Scan for the cell matching the given text and deliver its (X, Y) coordinate at center. 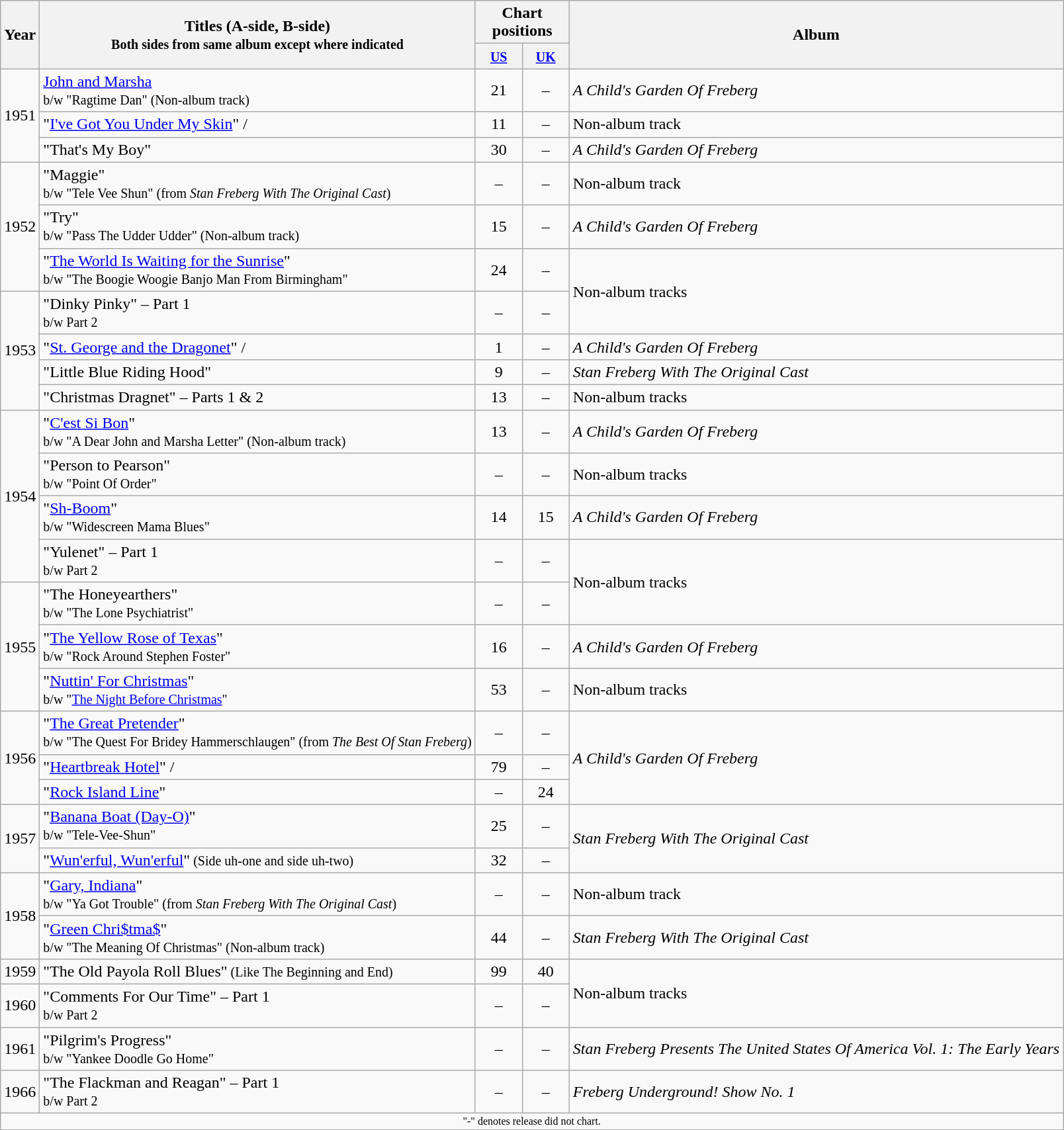
11 (499, 124)
"Sh-Boom"b/w "Widescreen Mama Blues" (257, 517)
US (499, 56)
"Wun'erful, Wun'erful" (Side uh-one and side uh-two) (257, 860)
21 (499, 90)
32 (499, 860)
"Heartbreak Hotel" / (257, 767)
44 (499, 937)
Freberg Underground! Show No. 1 (816, 1092)
53 (499, 689)
1960 (20, 1006)
"The Honeyearthers"b/w "The Lone Psychiatrist" (257, 603)
"Dinky Pinky" – Part 1b/w Part 2 (257, 312)
1 (499, 347)
"The World Is Waiting for the Sunrise"b/w "The Boogie Woogie Banjo Man From Birmingham" (257, 270)
99 (499, 971)
"St. George and the Dragonet" / (257, 347)
"Pilgrim's Progress"b/w "Yankee Doodle Go Home" (257, 1048)
1966 (20, 1092)
"The Old Payola Roll Blues" (Like The Beginning and End) (257, 971)
79 (499, 767)
"Banana Boat (Day-O)"b/w "Tele-Vee-Shun" (257, 826)
"That's My Boy" (257, 150)
30 (499, 150)
40 (545, 971)
1959 (20, 971)
Titles (A-side, B-side)Both sides from same album except where indicated (257, 34)
"Little Blue Riding Hood" (257, 372)
1952 (20, 226)
UK (545, 56)
1951 (20, 115)
John and Marshab/w "Ragtime Dan" (Non-album track) (257, 90)
"Christmas Dragnet" – Parts 1 & 2 (257, 397)
1957 (20, 839)
"The Great Pretender"b/w "The Quest For Bridey Hammerschlaugen" (from The Best Of Stan Freberg) (257, 733)
"The Flackman and Reagan" – Part 1b/w Part 2 (257, 1092)
"Try"b/w "Pass The Udder Udder" (Non-album track) (257, 226)
1954 (20, 496)
"I've Got You Under My Skin" / (257, 124)
"The Yellow Rose of Texas"b/w "Rock Around Stephen Foster" (257, 647)
9 (499, 372)
Stan Freberg Presents The United States Of America Vol. 1: The Early Years (816, 1048)
"Maggie"b/w "Tele Vee Shun" (from Stan Freberg With The Original Cast) (257, 184)
1956 (20, 758)
Chart positions (522, 22)
25 (499, 826)
1953 (20, 351)
"Green Chri$tma$"b/w "The Meaning Of Christmas" (Non-album track) (257, 937)
"Comments For Our Time" – Part 1b/w Part 2 (257, 1006)
16 (499, 647)
14 (499, 517)
"Nuttin' For Christmas"b/w "The Night Before Christmas" (257, 689)
1961 (20, 1048)
"-" denotes release did not chart. (532, 1121)
Album (816, 34)
"Rock Island Line" (257, 792)
1958 (20, 916)
"Gary, Indiana"b/w "Ya Got Trouble" (from Stan Freberg With The Original Cast) (257, 894)
1955 (20, 647)
"Yulenet" – Part 1b/w Part 2 (257, 561)
"Person to Pearson"b/w "Point Of Order" (257, 475)
Year (20, 34)
"C'est Si Bon"b/w "A Dear John and Marsha Letter" (Non-album track) (257, 431)
